Find where the given text appears and provide that cell's center as (x, y) coordinate. 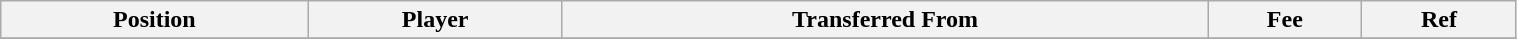
Player (436, 20)
Fee (1285, 20)
Position (154, 20)
Ref (1439, 20)
Transferred From (884, 20)
